Extract the [x, y] coordinate from the center of the cell holding the provided text.  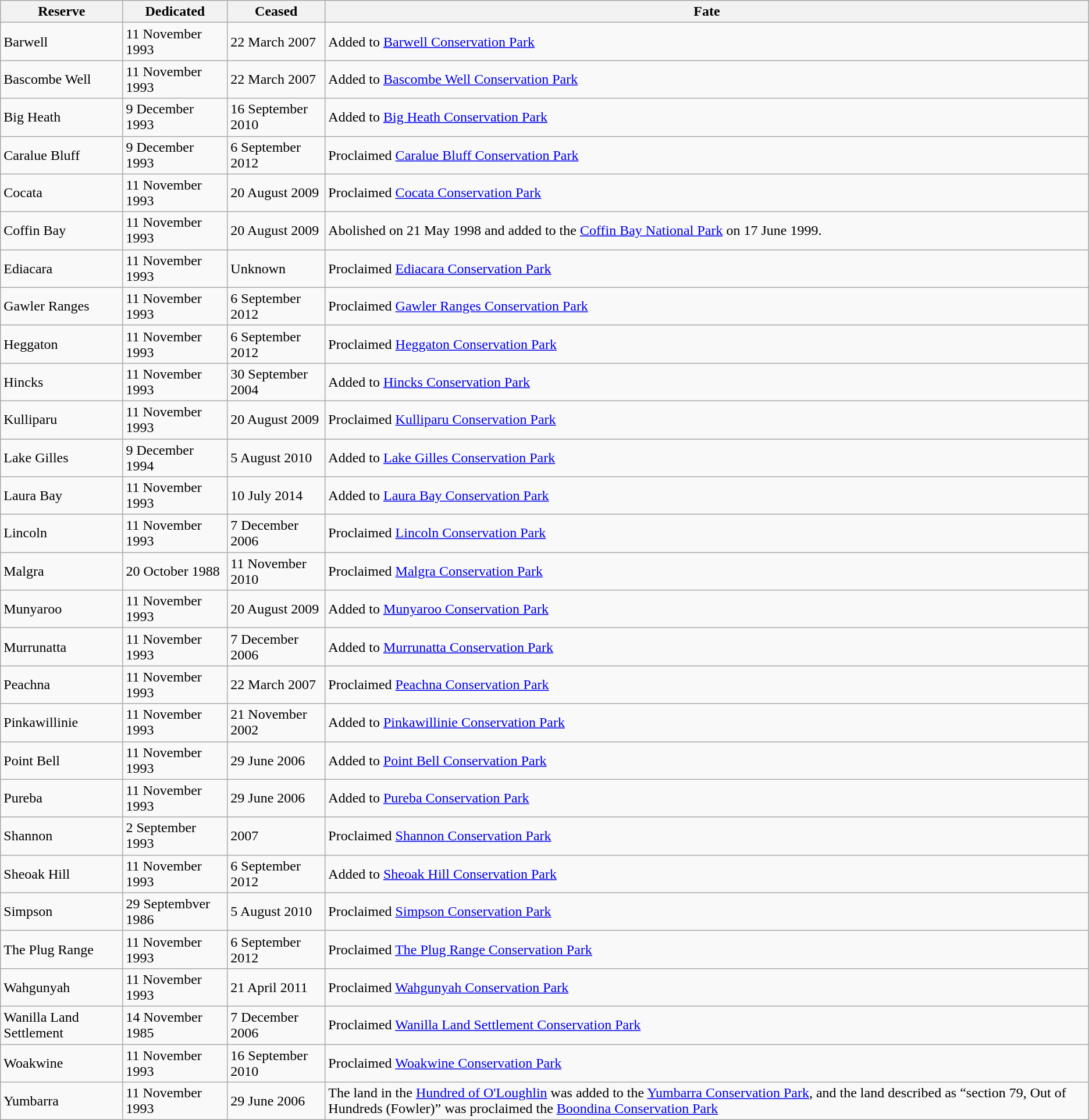
Added to Big Heath Conservation Park [707, 117]
Caralue Bluff [62, 155]
Unknown [276, 269]
21 November 2002 [276, 722]
Added to Lake Gilles Conservation Park [707, 457]
Lincoln [62, 534]
Proclaimed Cocata Conservation Park [707, 193]
10 July 2014 [276, 495]
Proclaimed Wanilla Land Settlement Conservation Park [707, 1025]
Lake Gilles [62, 457]
Added to Bascombe Well Conservation Park [707, 79]
Abolished on 21 May 1998 and added to the Coffin Bay National Park on 17 June 1999. [707, 230]
The Plug Range [62, 949]
Proclaimed Kulliparu Conservation Park [707, 420]
Proclaimed Shannon Conservation Park [707, 836]
30 September 2004 [276, 381]
Barwell [62, 42]
Added to Sheoak Hill Conservation Park [707, 873]
Proclaimed Wahgunyah Conservation Park [707, 987]
Added to Pureba Conservation Park [707, 798]
Big Heath [62, 117]
Added to Murrunatta Conservation Park [707, 647]
Laura Bay [62, 495]
14 November 1985 [175, 1025]
Cocata [62, 193]
Simpson [62, 912]
21 April 2011 [276, 987]
Pinkawillinie [62, 722]
Added to Pinkawillinie Conservation Park [707, 722]
Proclaimed Ediacara Conservation Park [707, 269]
Sheoak Hill [62, 873]
Added to Laura Bay Conservation Park [707, 495]
Proclaimed Heggaton Conservation Park [707, 344]
Murrunatta [62, 647]
Reserve [62, 12]
Heggaton [62, 344]
2007 [276, 836]
Coffin Bay [62, 230]
Malgra [62, 571]
Kulliparu [62, 420]
2 September 1993 [175, 836]
Wahgunyah [62, 987]
Yumbarra [62, 1101]
Shannon [62, 836]
Proclaimed Caralue Bluff Conservation Park [707, 155]
11 November 2010 [276, 571]
Point Bell [62, 761]
Proclaimed Peachna Conservation Park [707, 685]
Proclaimed Simpson Conservation Park [707, 912]
Ceased [276, 12]
Bascombe Well [62, 79]
29 Septembver 1986 [175, 912]
Added to Munyaroo Conservation Park [707, 609]
Ediacara [62, 269]
Proclaimed Lincoln Conservation Park [707, 534]
Peachna [62, 685]
Wanilla Land Settlement [62, 1025]
Munyaroo [62, 609]
Added to Barwell Conservation Park [707, 42]
Added to Hincks Conservation Park [707, 381]
Proclaimed Woakwine Conservation Park [707, 1063]
Proclaimed Malgra Conservation Park [707, 571]
Dedicated [175, 12]
Gawler Ranges [62, 306]
Woakwine [62, 1063]
20 October 1988 [175, 571]
Fate [707, 12]
Hincks [62, 381]
Proclaimed Gawler Ranges Conservation Park [707, 306]
9 December 1994 [175, 457]
Pureba [62, 798]
Added to Point Bell Conservation Park [707, 761]
Proclaimed The Plug Range Conservation Park [707, 949]
